Identify which cell holds the provided text, then report its (X, Y) central coordinate. 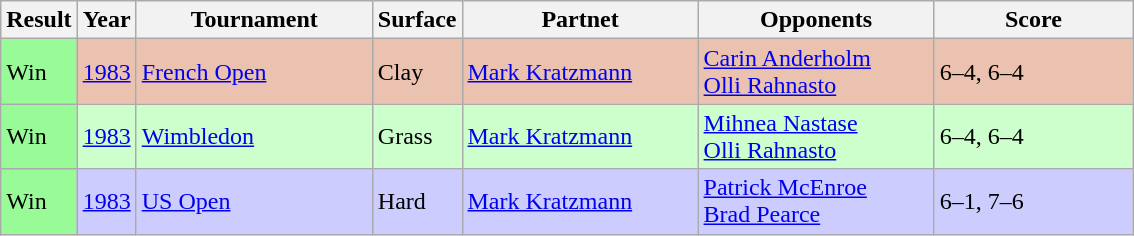
Grass (417, 136)
Score (1034, 20)
Clay (417, 72)
Result (39, 20)
Wimbledon (254, 136)
Opponents (816, 20)
6–1, 7–6 (1034, 202)
Partnet (580, 20)
Carin Anderholm Olli Rahnasto (816, 72)
French Open (254, 72)
Mihnea Nastase Olli Rahnasto (816, 136)
Surface (417, 20)
Year (106, 20)
Patrick McEnroe Brad Pearce (816, 202)
Hard (417, 202)
Tournament (254, 20)
US Open (254, 202)
